Scan for the cell matching the given text and deliver its [X, Y] coordinate at center. 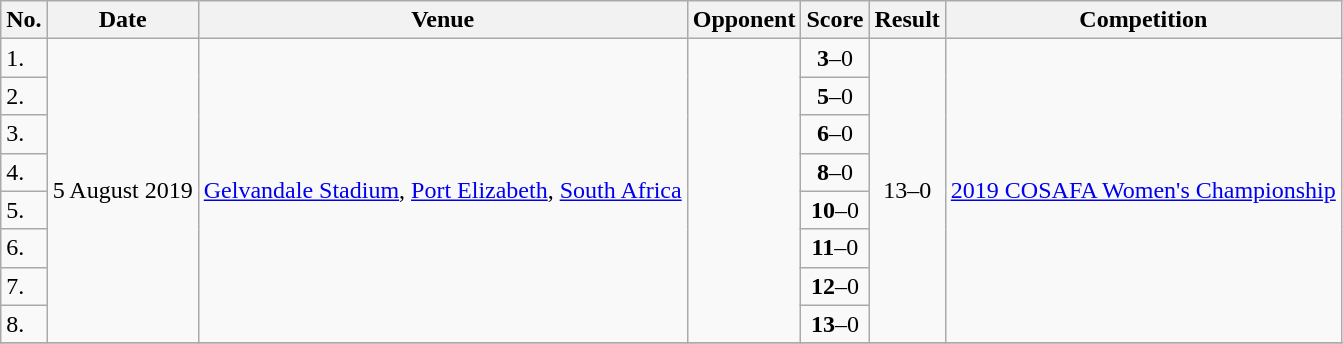
5 August 2019 [122, 191]
5–0 [835, 96]
Venue [442, 20]
Competition [1143, 20]
Score [835, 20]
3. [24, 134]
6. [24, 248]
6–0 [835, 134]
2. [24, 96]
7. [24, 286]
3–0 [835, 58]
Result [907, 20]
4. [24, 172]
Opponent [744, 20]
5. [24, 210]
No. [24, 20]
12–0 [835, 286]
2019 COSAFA Women's Championship [1143, 191]
8–0 [835, 172]
8. [24, 324]
Gelvandale Stadium, Port Elizabeth, South Africa [442, 191]
11–0 [835, 248]
10–0 [835, 210]
Date [122, 20]
1. [24, 58]
